Pinpoint the cell where the given text exists, returning its [x, y] midpoint coordinate. 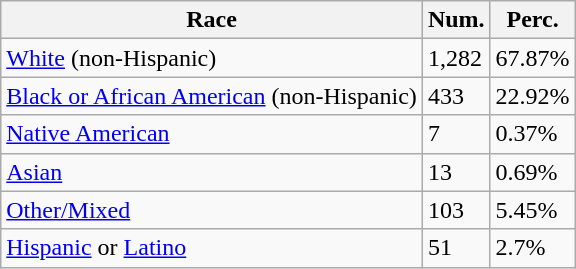
67.87% [532, 58]
22.92% [532, 96]
1,282 [456, 58]
51 [456, 248]
7 [456, 134]
White (non-Hispanic) [212, 58]
103 [456, 210]
Hispanic or Latino [212, 248]
2.7% [532, 248]
Native American [212, 134]
0.69% [532, 172]
13 [456, 172]
Num. [456, 20]
433 [456, 96]
Other/Mixed [212, 210]
Black or African American (non-Hispanic) [212, 96]
5.45% [532, 210]
Asian [212, 172]
Perc. [532, 20]
Race [212, 20]
0.37% [532, 134]
